For the text-containing cell, return its midpoint in (x, y) coordinate format. 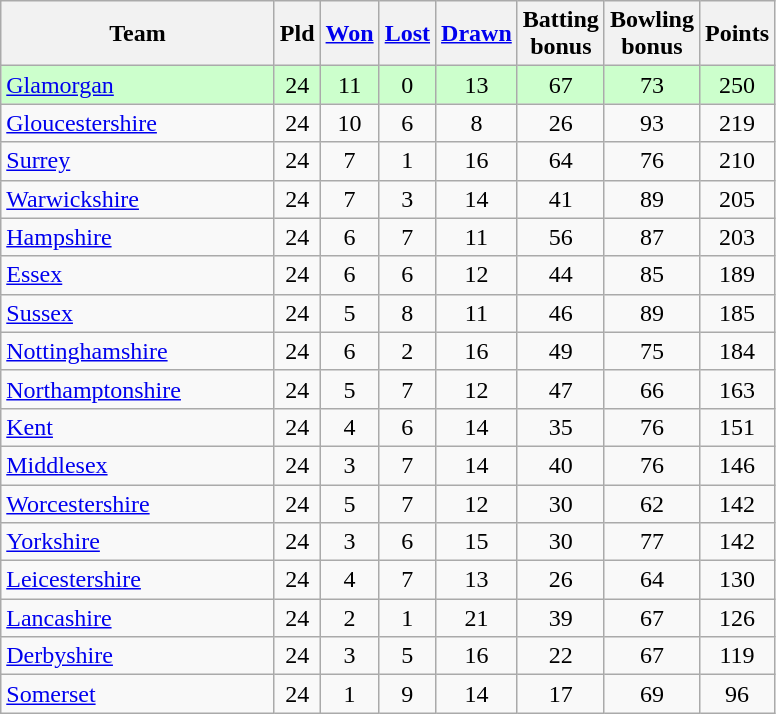
15 (477, 542)
250 (736, 85)
Derbyshire (138, 656)
93 (652, 123)
49 (560, 351)
77 (652, 542)
73 (652, 85)
Pld (297, 34)
Worcestershire (138, 503)
35 (560, 427)
130 (736, 580)
184 (736, 351)
219 (736, 123)
119 (736, 656)
Warwickshire (138, 199)
Bowling bonus (652, 34)
Batting bonus (560, 34)
Glamorgan (138, 85)
126 (736, 618)
21 (477, 618)
205 (736, 199)
Gloucestershire (138, 123)
17 (560, 694)
44 (560, 275)
56 (560, 237)
Nottinghamshire (138, 351)
22 (560, 656)
Northamptonshire (138, 389)
10 (350, 123)
Leicestershire (138, 580)
163 (736, 389)
Lost (407, 34)
Essex (138, 275)
Somerset (138, 694)
203 (736, 237)
Kent (138, 427)
Hampshire (138, 237)
Lancashire (138, 618)
66 (652, 389)
210 (736, 161)
146 (736, 465)
9 (407, 694)
Won (350, 34)
41 (560, 199)
Points (736, 34)
87 (652, 237)
151 (736, 427)
85 (652, 275)
185 (736, 313)
Drawn (477, 34)
75 (652, 351)
40 (560, 465)
46 (560, 313)
Team (138, 34)
69 (652, 694)
62 (652, 503)
Sussex (138, 313)
Surrey (138, 161)
39 (560, 618)
Yorkshire (138, 542)
96 (736, 694)
189 (736, 275)
Middlesex (138, 465)
47 (560, 389)
0 (407, 85)
